Detect which cell encompasses the target text, then output its [x, y] center coordinate. 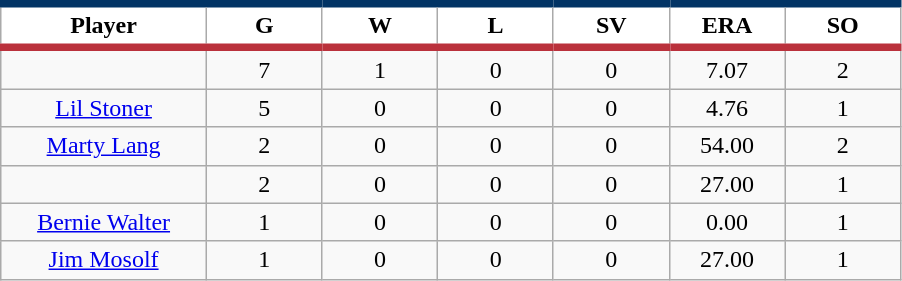
54.00 [727, 146]
Marty Lang [104, 146]
Jim Mosolf [104, 260]
7 [264, 68]
4.76 [727, 108]
Lil Stoner [104, 108]
0.00 [727, 222]
7.07 [727, 68]
5 [264, 108]
ERA [727, 26]
SO [843, 26]
SV [611, 26]
W [380, 26]
Bernie Walter [104, 222]
L [496, 26]
Player [104, 26]
G [264, 26]
